Output the [x, y] coordinate of the center of the cell containing the given text.  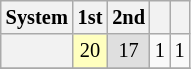
1st [90, 17]
20 [90, 51]
System [37, 17]
2nd [128, 17]
17 [128, 51]
